Determine the [x, y] coordinate at the center of the cell enclosing the given text.  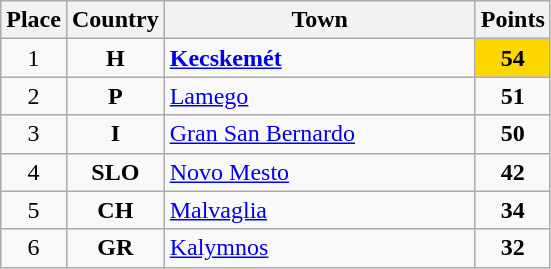
CH [115, 210]
Kalymnos [320, 248]
32 [512, 248]
54 [512, 58]
Points [512, 20]
H [115, 58]
Lamego [320, 96]
2 [34, 96]
34 [512, 210]
50 [512, 134]
GR [115, 248]
Gran San Bernardo [320, 134]
Place [34, 20]
1 [34, 58]
SLO [115, 172]
42 [512, 172]
6 [34, 248]
5 [34, 210]
I [115, 134]
P [115, 96]
Country [115, 20]
Novo Mesto [320, 172]
4 [34, 172]
3 [34, 134]
Town [320, 20]
Kecskemét [320, 58]
51 [512, 96]
Malvaglia [320, 210]
